Return the (x, y) coordinate for the center point of the cell that contains the specified text.  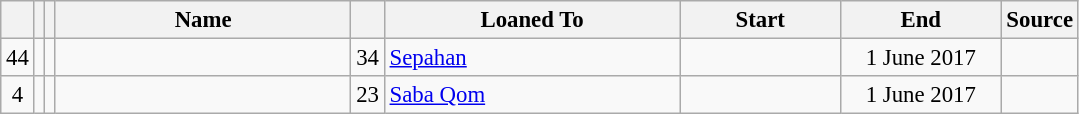
Source (1040, 20)
23 (368, 95)
End (920, 20)
34 (368, 58)
Loaned To (532, 20)
Name (203, 20)
4 (18, 95)
Saba Qom (532, 95)
44 (18, 58)
Start (760, 20)
Sepahan (532, 58)
